Extract the [X, Y] coordinate from the center of the cell holding the provided text.  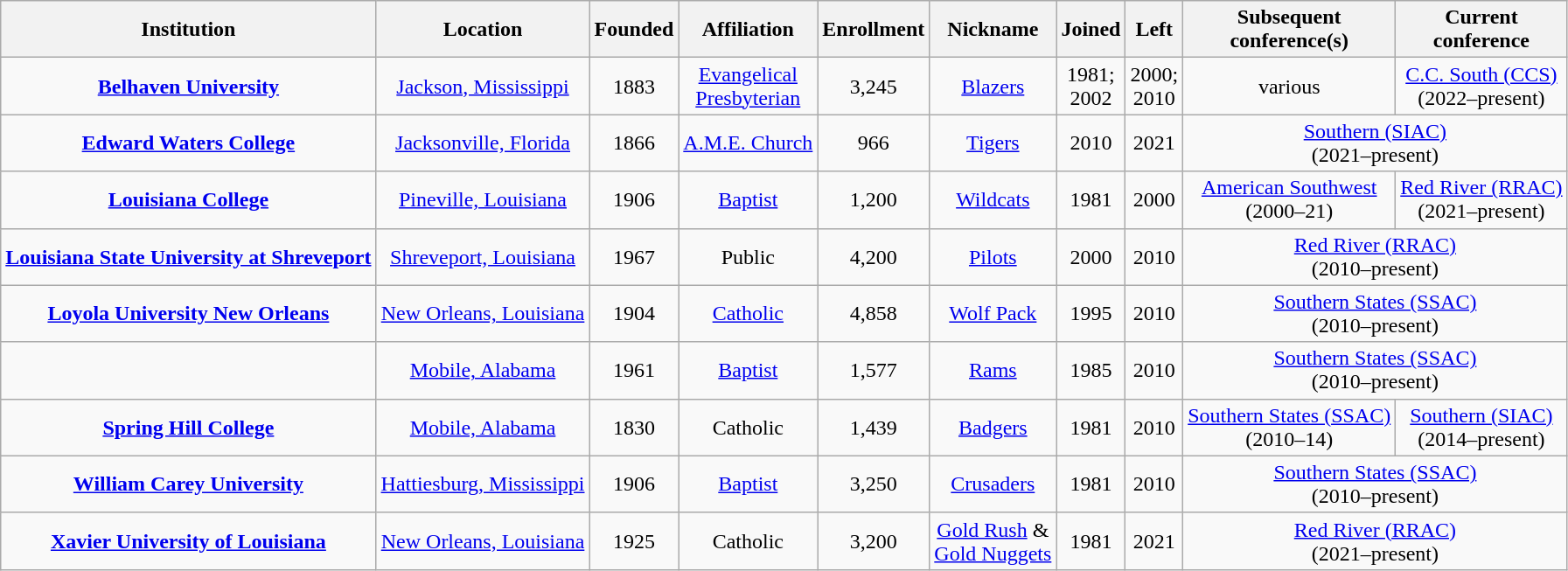
Public [749, 257]
Southern (SIAC)(2014–present) [1481, 427]
William Carey University [189, 484]
Crusaders [993, 484]
Belhaven University [189, 86]
Joined [1091, 30]
A.M.E. Church [749, 143]
1981;2002 [1091, 86]
Jackson, Mississippi [483, 86]
Nickname [993, 30]
1830 [634, 427]
1967 [634, 257]
1883 [634, 86]
Subsequentconference(s) [1289, 30]
Spring Hill College [189, 427]
Edward Waters College [189, 143]
Gold Rush &Gold Nuggets [993, 540]
4,858 [874, 313]
1,577 [874, 371]
Pilots [993, 257]
Blazers [993, 86]
Affiliation [749, 30]
3,200 [874, 540]
Southern States (SSAC)(2010–14) [1289, 427]
1,200 [874, 199]
Jacksonville, Florida [483, 143]
3,250 [874, 484]
Founded [634, 30]
1,439 [874, 427]
American Southwest(2000–21) [1289, 199]
C.C. South (CCS)(2022–present) [1481, 86]
Louisiana State University at Shreveport [189, 257]
Pineville, Louisiana [483, 199]
966 [874, 143]
1904 [634, 313]
Red River (RRAC)(2010–present) [1375, 257]
Xavier University of Louisiana [189, 540]
1985 [1091, 371]
1866 [634, 143]
1995 [1091, 313]
Shreveport, Louisiana [483, 257]
EvangelicalPresbyterian [749, 86]
Southern (SIAC)(2021–present) [1375, 143]
3,245 [874, 86]
Enrollment [874, 30]
Badgers [993, 427]
Wildcats [993, 199]
Location [483, 30]
Tigers [993, 143]
1961 [634, 371]
4,200 [874, 257]
Rams [993, 371]
1925 [634, 540]
Wolf Pack [993, 313]
Hattiesburg, Mississippi [483, 484]
Left [1154, 30]
2000;2010 [1154, 86]
Louisiana College [189, 199]
Loyola University New Orleans [189, 313]
various [1289, 86]
Currentconference [1481, 30]
Institution [189, 30]
